Scan for the cell matching the given text and deliver its (x, y) coordinate at center. 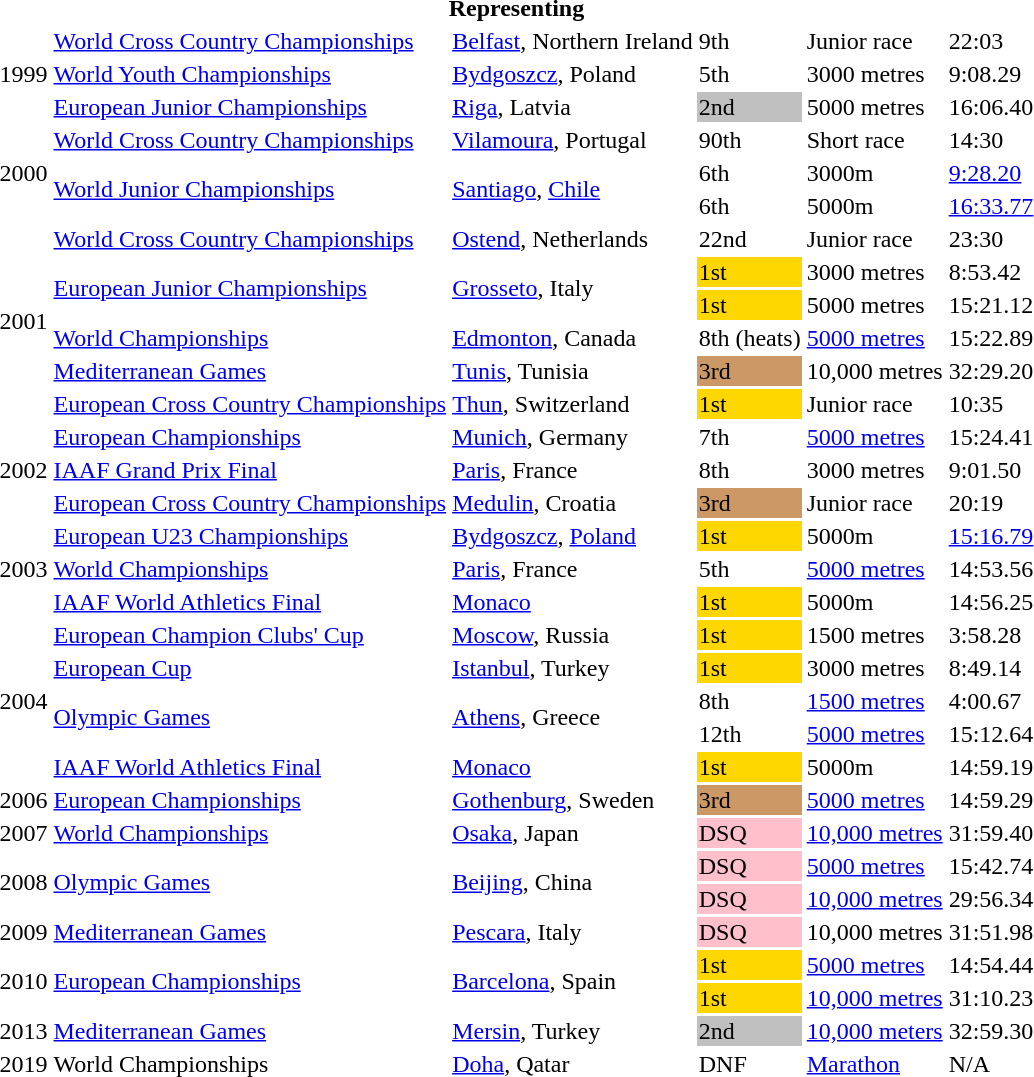
3000m (874, 173)
Tunis, Tunisia (573, 371)
European Cup (250, 668)
Istanbul, Turkey (573, 668)
7th (750, 437)
Osaka, Japan (573, 833)
European U23 Championships (250, 536)
Barcelona, Spain (573, 982)
Pescara, Italy (573, 932)
Munich, Germany (573, 437)
22nd (750, 239)
8th (heats) (750, 338)
10,000 meters (874, 1031)
Athens, Greece (573, 718)
World Junior Championships (250, 190)
9th (750, 41)
Mersin, Turkey (573, 1031)
European Champion Clubs' Cup (250, 635)
Santiago, Chile (573, 190)
IAAF Grand Prix Final (250, 470)
Short race (874, 140)
Riga, Latvia (573, 107)
Vilamoura, Portugal (573, 140)
Gothenburg, Sweden (573, 800)
Edmonton, Canada (573, 338)
Thun, Switzerland (573, 404)
90th (750, 140)
Grosseto, Italy (573, 288)
Moscow, Russia (573, 635)
Ostend, Netherlands (573, 239)
World Youth Championships (250, 74)
Beijing, China (573, 882)
Belfast, Northern Ireland (573, 41)
12th (750, 734)
Medulin, Croatia (573, 503)
